Detect which cell encompasses the target text, then output its (x, y) center coordinate. 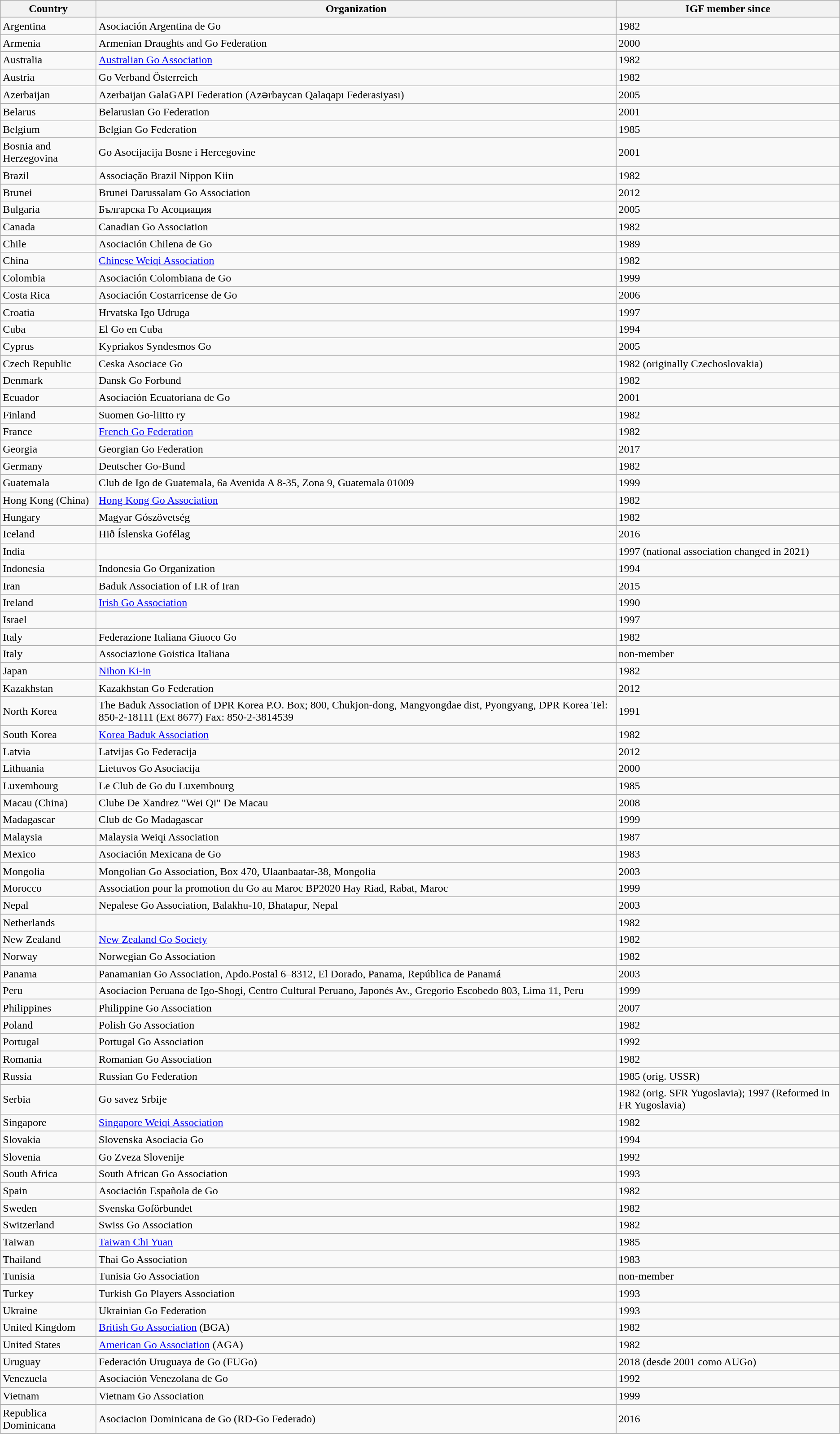
Armenian Draughts and Go Federation (356, 43)
Brunei Darussalam Go Association (356, 193)
Go savez Srbije (356, 1099)
Korea Baduk Association (356, 735)
Croatia (48, 312)
2017 (728, 449)
Asociaciόn Venezolana de Go (356, 1379)
Asociación Argentina de Go (356, 26)
1987 (728, 837)
Asociación Ecuatoriana de Go (356, 398)
Turkey (48, 1293)
Taiwan Chi Yuan (356, 1242)
United States (48, 1345)
Latvijas Go Federacija (356, 752)
Svenska Goförbundet (356, 1208)
Kypriakos Syndesmos Go (356, 346)
Singapore Weiqi Association (356, 1122)
Asociación Costarricense de Go (356, 295)
El Go en Cuba (356, 329)
Hong Kong Go Association (356, 500)
Ceska Asociace Go (356, 363)
Asociacion Peruana de Igo-Shogi, Centro Cultural Peruano, Japonés Av., Gregorio Escobedo 803, Lima 11, Peru (356, 991)
Sweden (48, 1208)
Denmark (48, 381)
French Go Federation (356, 432)
Tunisia (48, 1276)
Associação Brazil Nippon Kiin (356, 176)
Argentina (48, 26)
Azerbaijan GalaGAPI Federation (Azərbaycan Qalaqapı Federasiyası) (356, 95)
Republica Dominicana (48, 1419)
Uruguay (48, 1362)
Club de Igo de Guatemala, 6a Avenida A 8-35, Zona 9, Guatemala 01009 (356, 483)
Nihon Ki-in (356, 671)
Latvia (48, 752)
Germany (48, 466)
Ecuador (48, 398)
Australian Go Association (356, 60)
Cuba (48, 329)
1982 (orig. SFR Yugoslavia); 1997 (Reformed in FR Yugoslavia) (728, 1099)
1989 (728, 244)
Malaysia Weiqi Association (356, 837)
American Go Association (AGA) (356, 1345)
Dansk Go Forbund (356, 381)
Lietuvos Go Asociacija (356, 769)
Indonesia Go Organization (356, 568)
Costa Rica (48, 295)
Asociación Colombiana de Go (356, 278)
1997 (national association changed in 2021) (728, 551)
Asociación Chilena de Go (356, 244)
Madagascar (48, 820)
Taiwan (48, 1242)
Panamanian Go Association, Apdo.Postal 6–8312, El Dorado, Panama, República de Panamá (356, 974)
Go Asocijacija Bosne i Hercegovine (356, 153)
Ukraine (48, 1311)
Lithuania (48, 769)
Azerbaijan (48, 95)
Association pour la promotion du Go au Maroc BP2020 Hay Riad, Rabat, Maroc (356, 888)
Belgium (48, 129)
Indonesia (48, 568)
Hong Kong (China) (48, 500)
The Baduk Association of DPR Korea P.O. Box; 800, Chukjon-dong, Mangyongdae dist, Pyongyang, DPR Korea Tel: 850-2-18111 (Ext 8677) Fax: 850-2-3814539 (356, 711)
Finland (48, 415)
Austria (48, 77)
Australia (48, 60)
Vietnam Go Association (356, 1396)
Kazakhstan Go Federation (356, 688)
1982 (originally Czechoslovakia) (728, 363)
Hið Íslenska Gofélag (356, 534)
Belgian Go Federation (356, 129)
1985 (orig. USSR) (728, 1076)
1990 (728, 603)
Armenia (48, 43)
2015 (728, 585)
Luxembourg (48, 786)
Българска Го Асоциация (356, 210)
Israel (48, 620)
Chile (48, 244)
Singapore (48, 1122)
Brazil (48, 176)
Georgian Go Federation (356, 449)
Go Verband Österreich (356, 77)
India (48, 551)
Asociacion Dominicana de Go (RD-Go Federado) (356, 1419)
Panama (48, 974)
Russian Go Federation (356, 1076)
South Africa (48, 1174)
Bulgaria (48, 210)
Slovenia (48, 1157)
Asociación Mexicana de Go (356, 854)
1991 (728, 711)
Macau (China) (48, 803)
Organization (356, 9)
Thailand (48, 1259)
Canada (48, 227)
Peru (48, 991)
Netherlands (48, 923)
Swiss Go Association (356, 1225)
Morocco (48, 888)
Canadian Go Association (356, 227)
Baduk Association of I.R of Iran (356, 585)
Chinese Weiqi Association (356, 261)
Le Club de Go du Luxembourg (356, 786)
2007 (728, 1008)
Philippine Go Association (356, 1008)
2018 (desde 2001 como AUGo) (728, 1362)
2006 (728, 295)
Club de Go Madagascar (356, 820)
Ukrainian Go Federation (356, 1311)
Clube De Xandrez "Wei Qi" De Macau (356, 803)
New Zealand Go Society (356, 940)
Mongolian Go Association, Box 470, Ulaanbaatar-38, Mongolia (356, 871)
Associazione Goistica Italiana (356, 654)
2008 (728, 803)
Nepalese Go Association, Balakhu-10, Bhatapur, Nepal (356, 905)
Hungary (48, 517)
China (48, 261)
United Kingdom (48, 1328)
North Korea (48, 711)
Iceland (48, 534)
Georgia (48, 449)
New Zealand (48, 940)
Switzerland (48, 1225)
Federazione Italiana Giuoco Go (356, 637)
Romania (48, 1059)
Japan (48, 671)
Ireland (48, 603)
Deutscher Go-Bund (356, 466)
Portugal (48, 1042)
Guatemala (48, 483)
Asociación Española de Go (356, 1191)
Cyprus (48, 346)
Mexico (48, 854)
Irish Go Association (356, 603)
Serbia (48, 1099)
Poland (48, 1025)
Turkish Go Players Association (356, 1293)
Romanian Go Association (356, 1059)
Bosnia and Herzegovina (48, 153)
Venezuela (48, 1379)
Mongolia (48, 871)
Thai Go Association (356, 1259)
Colombia (48, 278)
South African Go Association (356, 1174)
Malaysia (48, 837)
Norwegian Go Association (356, 957)
Tunisia Go Association (356, 1276)
Kazakhstan (48, 688)
Slovakia (48, 1139)
South Korea (48, 735)
Polish Go Association (356, 1025)
Hrvatska Igo Udruga (356, 312)
Belarusian Go Federation (356, 112)
Iran (48, 585)
IGF member since (728, 9)
Belarus (48, 112)
Brunei (48, 193)
Suomen Go-liitto ry (356, 415)
Country (48, 9)
France (48, 432)
Slovenska Asociacia Go (356, 1139)
Spain (48, 1191)
British Go Association (BGA) (356, 1328)
Federación Uruguaya de Go (FUGo) (356, 1362)
Nepal (48, 905)
Russia (48, 1076)
Vietnam (48, 1396)
Philippines (48, 1008)
Czech Republic (48, 363)
Go Zveza Slovenije (356, 1157)
Magyar Gószövetség (356, 517)
Norway (48, 957)
Portugal Go Association (356, 1042)
